Find where the given text appears and provide that cell's center as (x, y) coordinate. 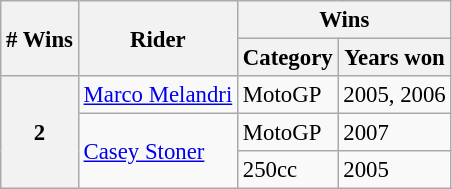
Category (288, 58)
2005 (394, 170)
Casey Stoner (158, 152)
2005, 2006 (394, 95)
# Wins (40, 38)
Wins (345, 20)
Marco Melandri (158, 95)
Rider (158, 38)
250cc (288, 170)
Years won (394, 58)
2 (40, 132)
2007 (394, 133)
